Return [X, Y] of the center of cell containing provided text 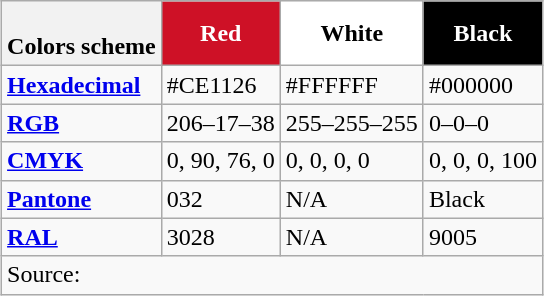
255–255–255 [352, 123]
White [352, 34]
#CE1126 [220, 85]
0, 0, 0, 100 [482, 161]
206–17–38 [220, 123]
0–0–0 [482, 123]
RGB [82, 123]
0, 90, 76, 0 [220, 161]
CMYK [82, 161]
3028 [220, 237]
#000000 [482, 85]
Colors scheme [82, 34]
Red [220, 34]
032 [220, 199]
Pantone [82, 199]
0, 0, 0, 0 [352, 161]
#FFFFFF [352, 85]
9005 [482, 237]
RAL [82, 237]
Hexadecimal [82, 85]
Source: [272, 275]
